Return the (x, y) coordinate for the center point of the cell that contains the specified text.  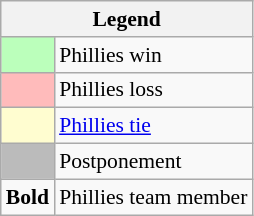
Postponement (153, 162)
Bold (28, 197)
Phillies loss (153, 90)
Legend (127, 19)
Phillies win (153, 55)
Phillies team member (153, 197)
Phillies tie (153, 126)
